Locate the cell with the specified text and output its [X, Y] center coordinate. 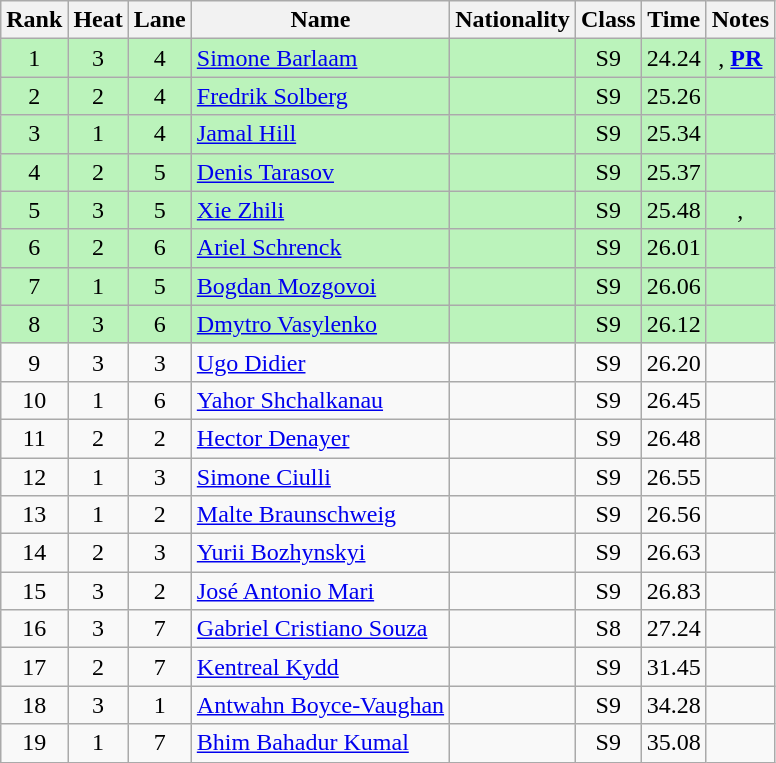
9 [34, 362]
26.48 [674, 438]
Fredrik Solberg [320, 96]
Notes [740, 20]
24.24 [674, 58]
26.63 [674, 553]
Antwahn Boyce-Vaughan [320, 705]
31.45 [674, 667]
Simone Barlaam [320, 58]
25.34 [674, 134]
25.37 [674, 172]
17 [34, 667]
Time [674, 20]
Rank [34, 20]
Heat [98, 20]
Bhim Bahadur Kumal [320, 743]
26.01 [674, 248]
S8 [608, 629]
27.24 [674, 629]
19 [34, 743]
Gabriel Cristiano Souza [320, 629]
25.48 [674, 210]
, PR [740, 58]
, [740, 210]
26.06 [674, 286]
34.28 [674, 705]
26.20 [674, 362]
Name [320, 20]
26.83 [674, 591]
35.08 [674, 743]
Dmytro Vasylenko [320, 324]
Xie Zhili [320, 210]
Bogdan Mozgovoi [320, 286]
12 [34, 477]
14 [34, 553]
Yahor Shchalkanau [320, 400]
José Antonio Mari [320, 591]
Jamal Hill [320, 134]
Ugo Didier [320, 362]
26.12 [674, 324]
8 [34, 324]
10 [34, 400]
26.56 [674, 515]
Lane [160, 20]
Hector Denayer [320, 438]
13 [34, 515]
15 [34, 591]
18 [34, 705]
26.55 [674, 477]
Simone Ciulli [320, 477]
Class [608, 20]
Malte Braunschweig [320, 515]
26.45 [674, 400]
25.26 [674, 96]
Ariel Schrenck [320, 248]
11 [34, 438]
16 [34, 629]
Kentreal Kydd [320, 667]
Denis Tarasov [320, 172]
Nationality [513, 20]
Yurii Bozhynskyi [320, 553]
